For the text-containing cell, return its midpoint in (x, y) coordinate format. 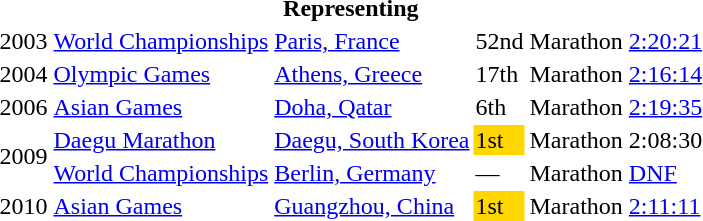
DNF (665, 173)
Olympic Games (161, 74)
2:20:21 (665, 41)
17th (500, 74)
2:11:11 (665, 206)
2:19:35 (665, 107)
Daegu Marathon (161, 140)
Athens, Greece (372, 74)
Berlin, Germany (372, 173)
2:08:30 (665, 140)
2:16:14 (665, 74)
— (500, 173)
6th (500, 107)
52nd (500, 41)
Paris, France (372, 41)
Doha, Qatar (372, 107)
Daegu, South Korea (372, 140)
Guangzhou, China (372, 206)
